Return the [x, y] coordinate for the center point of the cell that contains the specified text.  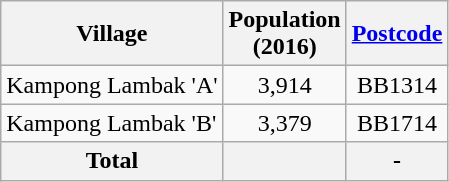
3,379 [284, 123]
Village [112, 34]
Kampong Lambak 'B' [112, 123]
Population(2016) [284, 34]
Postcode [397, 34]
BB1714 [397, 123]
Total [112, 161]
- [397, 161]
Kampong Lambak 'A' [112, 85]
3,914 [284, 85]
BB1314 [397, 85]
